Provide the (x, y) coordinate of the cell's center where the given text is located.  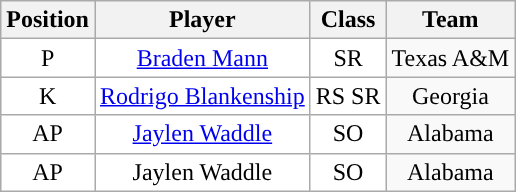
Braden Mann (202, 58)
RS SR (348, 96)
Georgia (450, 96)
Position (48, 20)
SR (348, 58)
Texas A&M (450, 58)
Class (348, 20)
P (48, 58)
K (48, 96)
Rodrigo Blankenship (202, 96)
Team (450, 20)
Player (202, 20)
